For the text-containing cell, return its midpoint in (x, y) coordinate format. 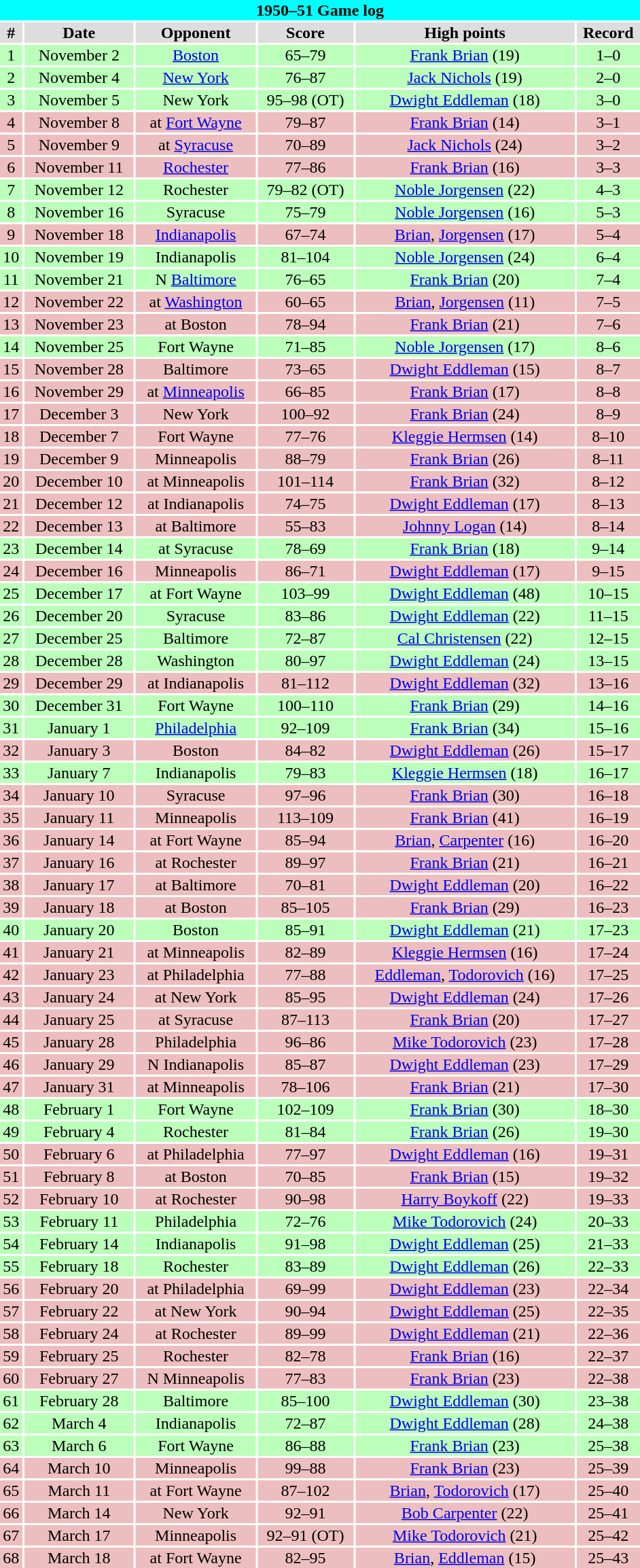
February 27 (79, 1378)
January 21 (79, 952)
13 (11, 324)
16–17 (609, 773)
13–15 (609, 661)
December 20 (79, 616)
54 (11, 1244)
82–89 (306, 952)
November 8 (79, 122)
March 18 (79, 1558)
50 (11, 1154)
Kleggie Hermsen (16) (465, 952)
59 (11, 1356)
82–78 (306, 1356)
6 (11, 167)
# (11, 33)
16–18 (609, 795)
December 31 (79, 705)
January 1 (79, 728)
Kleggie Hermsen (18) (465, 773)
November 5 (79, 100)
Dwight Eddleman (48) (465, 593)
November 18 (79, 234)
84–82 (306, 750)
February 18 (79, 1266)
February 4 (79, 1132)
Dwight Eddleman (30) (465, 1401)
57 (11, 1311)
89–97 (306, 863)
67–74 (306, 234)
23 (11, 548)
Frank Brian (34) (465, 728)
Frank Brian (17) (465, 391)
Dwight Eddleman (16) (465, 1154)
79–83 (306, 773)
29 (11, 683)
December 13 (79, 526)
40 (11, 930)
22–35 (609, 1311)
41 (11, 952)
103–99 (306, 593)
22–36 (609, 1334)
79–87 (306, 122)
42 (11, 975)
22–38 (609, 1378)
78–69 (306, 548)
102–109 (306, 1109)
19–33 (609, 1199)
85–87 (306, 1064)
16–19 (609, 818)
49 (11, 1132)
December 14 (79, 548)
53 (11, 1221)
Harry Boykoff (22) (465, 1199)
January 17 (79, 885)
1 (11, 55)
N Indianapolis (196, 1064)
60 (11, 1378)
March 10 (79, 1468)
12–15 (609, 638)
November 2 (79, 55)
November 16 (79, 212)
March 17 (79, 1535)
January 23 (79, 975)
1–0 (609, 55)
at Washington (196, 302)
22–33 (609, 1266)
March 6 (79, 1446)
Frank Brian (14) (465, 122)
92–91 (OT) (306, 1535)
Frank Brian (18) (465, 548)
97–96 (306, 795)
33 (11, 773)
November 25 (79, 347)
62 (11, 1423)
November 21 (79, 279)
37 (11, 863)
Noble Jorgensen (17) (465, 347)
Brian, Eddleman (15) (465, 1558)
December 28 (79, 661)
17 (11, 414)
27 (11, 638)
45 (11, 1042)
March 11 (79, 1491)
January 14 (79, 840)
November 23 (79, 324)
10–15 (609, 593)
77–97 (306, 1154)
January 16 (79, 863)
91–98 (306, 1244)
Score (306, 33)
65 (11, 1491)
Dwight Eddleman (22) (465, 616)
74–75 (306, 504)
Cal Christensen (22) (465, 638)
51 (11, 1177)
14–16 (609, 705)
December 17 (79, 593)
January 28 (79, 1042)
Dwight Eddleman (18) (465, 100)
19 (11, 459)
3–2 (609, 145)
November 19 (79, 257)
Jack Nichols (19) (465, 77)
December 25 (79, 638)
8–13 (609, 504)
January 3 (79, 750)
8–9 (609, 414)
71–85 (306, 347)
5 (11, 145)
25–38 (609, 1446)
Brian, Todorovich (17) (465, 1491)
16–20 (609, 840)
86–71 (306, 571)
February 8 (79, 1177)
3–3 (609, 167)
83–89 (306, 1266)
47 (11, 1087)
5–3 (609, 212)
64 (11, 1468)
60–65 (306, 302)
25–41 (609, 1513)
15–17 (609, 750)
15 (11, 369)
23–38 (609, 1401)
N Minneapolis (196, 1378)
28 (11, 661)
39 (11, 907)
25–43 (609, 1558)
96–86 (306, 1042)
85–95 (306, 997)
66–85 (306, 391)
11–15 (609, 616)
December 7 (79, 436)
19–32 (609, 1177)
Mike Todorovich (24) (465, 1221)
17–25 (609, 975)
January 25 (79, 1020)
12 (11, 302)
31 (11, 728)
9 (11, 234)
48 (11, 1109)
14 (11, 347)
8–12 (609, 481)
March 14 (79, 1513)
100–92 (306, 414)
22–37 (609, 1356)
January 20 (79, 930)
17–23 (609, 930)
January 7 (79, 773)
10 (11, 257)
December 3 (79, 414)
8–10 (609, 436)
January 24 (79, 997)
Dwight Eddleman (28) (465, 1423)
76–87 (306, 77)
69–99 (306, 1289)
70–81 (306, 885)
17–26 (609, 997)
70–89 (306, 145)
December 16 (79, 571)
85–94 (306, 840)
2–0 (609, 77)
Frank Brian (19) (465, 55)
38 (11, 885)
8–11 (609, 459)
13–16 (609, 683)
February 1 (79, 1109)
February 10 (79, 1199)
24 (11, 571)
17–30 (609, 1087)
83–86 (306, 616)
65–79 (306, 55)
85–100 (306, 1401)
March 4 (79, 1423)
Frank Brian (24) (465, 414)
Dwight Eddleman (20) (465, 885)
February 14 (79, 1244)
81–112 (306, 683)
81–84 (306, 1132)
Brian, Carpenter (16) (465, 840)
November 12 (79, 190)
3 (11, 100)
66 (11, 1513)
Opponent (196, 33)
78–106 (306, 1087)
7–5 (609, 302)
15–16 (609, 728)
5–4 (609, 234)
January 18 (79, 907)
9–15 (609, 571)
Dwight Eddleman (32) (465, 683)
Frank Brian (32) (465, 481)
November 29 (79, 391)
67 (11, 1535)
November 4 (79, 77)
19–30 (609, 1132)
90–98 (306, 1199)
2 (11, 77)
January 11 (79, 818)
77–76 (306, 436)
55–83 (306, 526)
Eddleman, Todorovich (16) (465, 975)
88–79 (306, 459)
72–76 (306, 1221)
11 (11, 279)
52 (11, 1199)
73–65 (306, 369)
61 (11, 1401)
Noble Jorgensen (22) (465, 190)
20 (11, 481)
63 (11, 1446)
25 (11, 593)
86–88 (306, 1446)
February 11 (79, 1221)
25–42 (609, 1535)
92–91 (306, 1513)
22–34 (609, 1289)
16–22 (609, 885)
82–95 (306, 1558)
113–109 (306, 818)
46 (11, 1064)
78–94 (306, 324)
8–6 (609, 347)
75–79 (306, 212)
85–105 (306, 907)
Frank Brian (41) (465, 818)
55 (11, 1266)
January 29 (79, 1064)
Noble Jorgensen (24) (465, 257)
February 22 (79, 1311)
21–33 (609, 1244)
Kleggie Hermsen (14) (465, 436)
20–33 (609, 1221)
101–114 (306, 481)
December 10 (79, 481)
9–14 (609, 548)
7–6 (609, 324)
Johnny Logan (14) (465, 526)
22 (11, 526)
3–1 (609, 122)
95–98 (OT) (306, 100)
16–23 (609, 907)
17–28 (609, 1042)
December 12 (79, 504)
17–24 (609, 952)
4 (11, 122)
77–88 (306, 975)
4–3 (609, 190)
February 28 (79, 1401)
Dwight Eddleman (15) (465, 369)
77–83 (306, 1378)
February 25 (79, 1356)
January 10 (79, 795)
18 (11, 436)
43 (11, 997)
87–102 (306, 1491)
100–110 (306, 705)
December 9 (79, 459)
8–14 (609, 526)
92–109 (306, 728)
68 (11, 1558)
85–91 (306, 930)
Brian, Jorgensen (17) (465, 234)
58 (11, 1334)
February 6 (79, 1154)
November 28 (79, 369)
80–97 (306, 661)
1950–51 Game log (320, 10)
30 (11, 705)
N Baltimore (196, 279)
87–113 (306, 1020)
21 (11, 504)
18–30 (609, 1109)
81–104 (306, 257)
26 (11, 616)
Mike Todorovich (21) (465, 1535)
16–21 (609, 863)
3–0 (609, 100)
90–94 (306, 1311)
Bob Carpenter (22) (465, 1513)
February 20 (79, 1289)
Mike Todorovich (23) (465, 1042)
6–4 (609, 257)
Jack Nichols (24) (465, 145)
High points (465, 33)
35 (11, 818)
Frank Brian (15) (465, 1177)
November 22 (79, 302)
January 31 (79, 1087)
56 (11, 1289)
8 (11, 212)
7 (11, 190)
24–38 (609, 1423)
16 (11, 391)
79–82 (OT) (306, 190)
17–27 (609, 1020)
32 (11, 750)
Date (79, 33)
7–4 (609, 279)
February 24 (79, 1334)
70–85 (306, 1177)
Brian, Jorgensen (11) (465, 302)
Record (609, 33)
Washington (196, 661)
36 (11, 840)
December 29 (79, 683)
34 (11, 795)
76–65 (306, 279)
November 11 (79, 167)
Noble Jorgensen (16) (465, 212)
November 9 (79, 145)
19–31 (609, 1154)
89–99 (306, 1334)
17–29 (609, 1064)
44 (11, 1020)
99–88 (306, 1468)
8–8 (609, 391)
25–40 (609, 1491)
77–86 (306, 167)
25–39 (609, 1468)
8–7 (609, 369)
